Search for the cell housing the specified text and yield its (x, y) center coordinate. 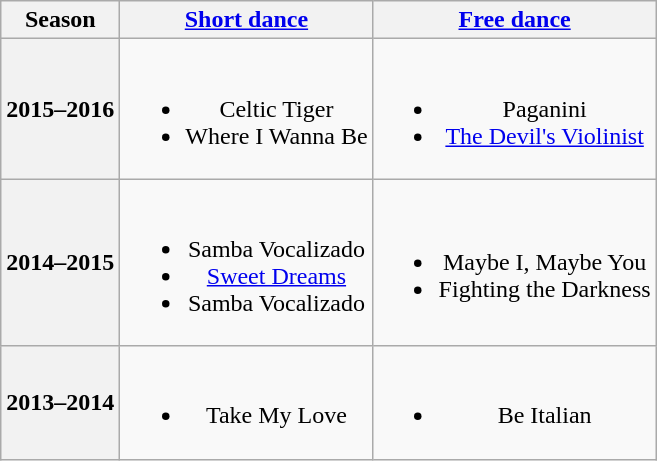
Season (60, 20)
Paganini The Devil's Violinist (514, 109)
Maybe I, Maybe You Fighting the Darkness (514, 262)
Short dance (246, 20)
Samba Vocalizado Sweet DreamsSamba Vocalizado (246, 262)
Free dance (514, 20)
Celtic Tiger Where I Wanna Be (246, 109)
Be Italian (514, 402)
Take My Love (246, 402)
2013–2014 (60, 402)
2015–2016 (60, 109)
2014–2015 (60, 262)
